Extract the [x, y] coordinate from the center of the cell holding the provided text.  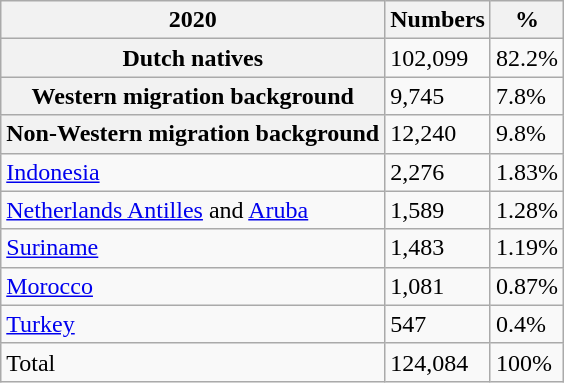
1,081 [438, 286]
2020 [193, 20]
1.83% [526, 172]
Non-Western migration background [193, 134]
Dutch natives [193, 58]
9,745 [438, 96]
% [526, 20]
12,240 [438, 134]
0.87% [526, 286]
Morocco [193, 286]
1.19% [526, 248]
0.4% [526, 324]
100% [526, 362]
82.2% [526, 58]
Numbers [438, 20]
1,483 [438, 248]
Total [193, 362]
1,589 [438, 210]
Indonesia [193, 172]
Netherlands Antilles and Aruba [193, 210]
9.8% [526, 134]
1.28% [526, 210]
2,276 [438, 172]
102,099 [438, 58]
Western migration background [193, 96]
547 [438, 324]
124,084 [438, 362]
7.8% [526, 96]
Turkey [193, 324]
Suriname [193, 248]
